Search for the cell housing the specified text and yield its [X, Y] center coordinate. 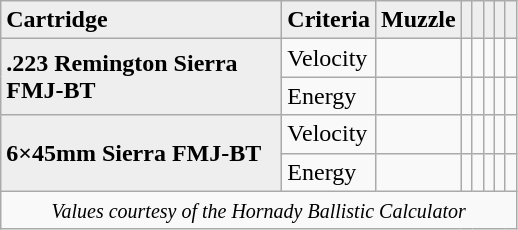
.223 Remington Sierra FMJ-BT [142, 77]
Muzzle [418, 20]
Criteria [329, 20]
6×45mm Sierra FMJ-BT [142, 153]
Cartridge [142, 20]
Values courtesy of the Hornady Ballistic Calculator [259, 210]
